Output the (x, y) coordinate of the center of the cell containing the given text.  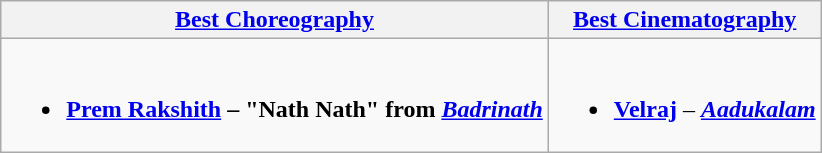
Prem Rakshith – "Nath Nath" from Badrinath (275, 96)
Velraj – Aadukalam (684, 96)
Best Cinematography (684, 20)
Best Choreography (275, 20)
